Search for the cell housing the specified text and yield its (x, y) center coordinate. 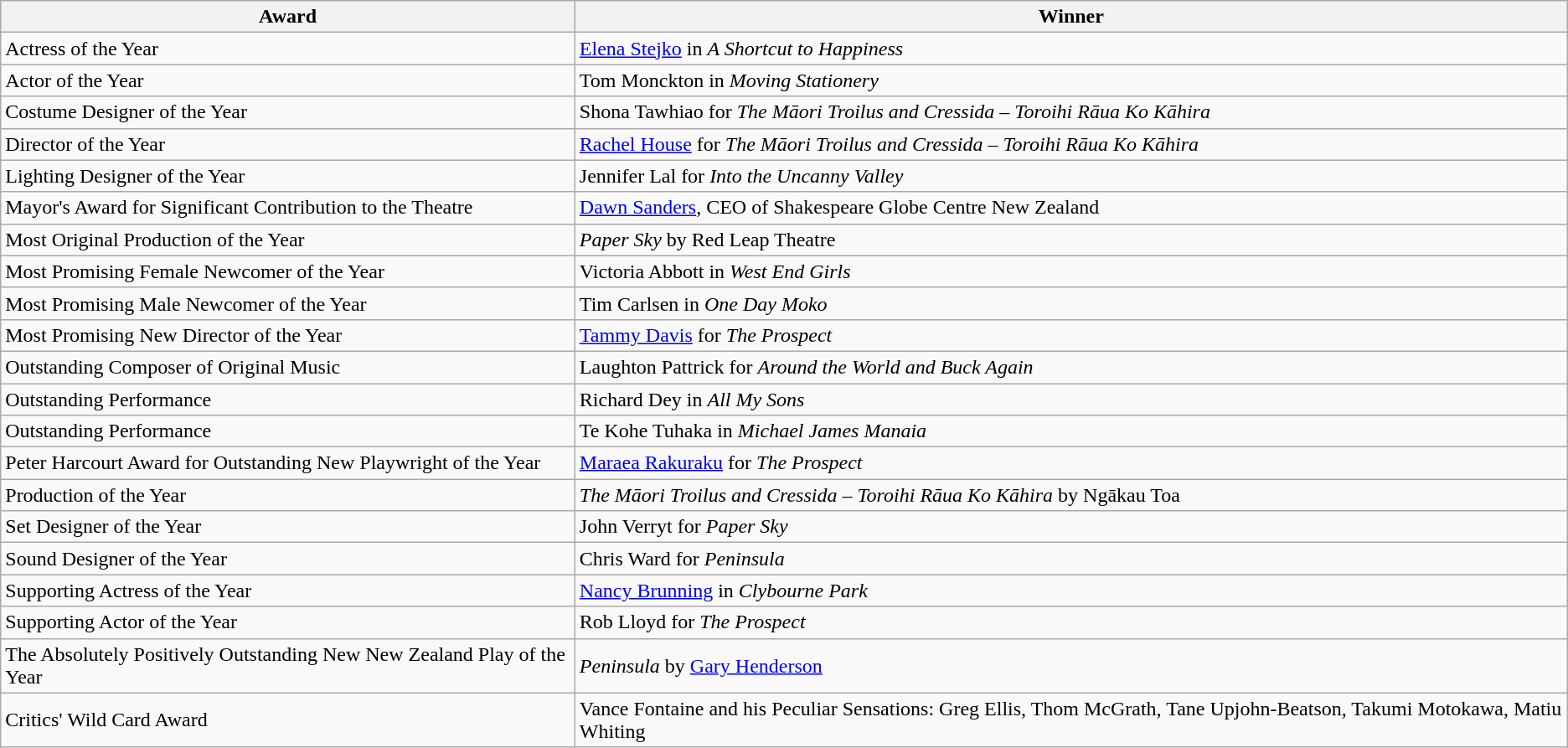
Supporting Actress of the Year (288, 591)
Tom Monckton in Moving Stationery (1070, 80)
Victoria Abbott in West End Girls (1070, 271)
Elena Stejko in A Shortcut to Happiness (1070, 49)
Rob Lloyd for The Prospect (1070, 622)
Chris Ward for Peninsula (1070, 559)
Critics' Wild Card Award (288, 720)
Production of the Year (288, 495)
Outstanding Composer of Original Music (288, 367)
Jennifer Lal for Into the Uncanny Valley (1070, 176)
Most Promising New Director of the Year (288, 335)
Richard Dey in All My Sons (1070, 400)
Dawn Sanders, CEO of Shakespeare Globe Centre New Zealand (1070, 208)
Most Promising Female Newcomer of the Year (288, 271)
Maraea Rakuraku for The Prospect (1070, 463)
Winner (1070, 17)
Laughton Pattrick for Around the World and Buck Again (1070, 367)
Supporting Actor of the Year (288, 622)
Mayor's Award for Significant Contribution to the Theatre (288, 208)
Actress of the Year (288, 49)
Peninsula by Gary Henderson (1070, 665)
Te Kohe Tuhaka in Michael James Manaia (1070, 431)
Actor of the Year (288, 80)
Vance Fontaine and his Peculiar Sensations: Greg Ellis, Thom McGrath, Tane Upjohn-Beatson, Takumi Motokawa, Matiu Whiting (1070, 720)
Tammy Davis for The Prospect (1070, 335)
Sound Designer of the Year (288, 559)
Peter Harcourt Award for Outstanding New Playwright of the Year (288, 463)
Lighting Designer of the Year (288, 176)
Costume Designer of the Year (288, 112)
Award (288, 17)
Rachel House for The Māori Troilus and Cressida – Toroihi Rāua Ko Kāhira (1070, 144)
The Absolutely Positively Outstanding New New Zealand Play of the Year (288, 665)
John Verryt for Paper Sky (1070, 527)
Most Promising Male Newcomer of the Year (288, 303)
Shona Tawhiao for The Māori Troilus and Cressida – Toroihi Rāua Ko Kāhira (1070, 112)
Nancy Brunning in Clybourne Park (1070, 591)
Director of the Year (288, 144)
Set Designer of the Year (288, 527)
Tim Carlsen in One Day Moko (1070, 303)
The Māori Troilus and Cressida – Toroihi Rāua Ko Kāhira by Ngākau Toa (1070, 495)
Most Original Production of the Year (288, 240)
Paper Sky by Red Leap Theatre (1070, 240)
